Search for the cell housing the specified text and yield its (x, y) center coordinate. 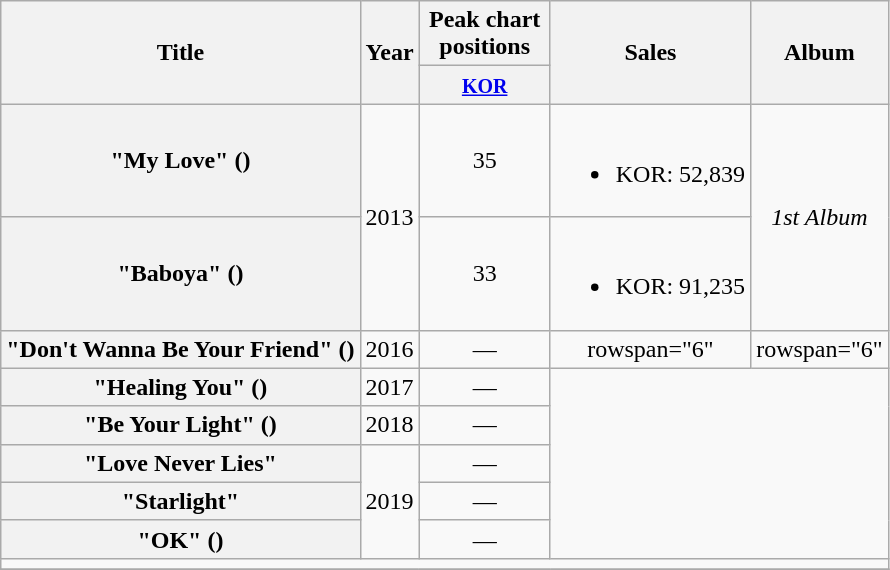
"Don't Wanna Be Your Friend" () (180, 349)
2013 (390, 217)
33 (484, 274)
"My Love" () (180, 160)
Album (820, 52)
"Love Never Lies" (180, 463)
"Starlight" (180, 501)
"Be Your Light" () (180, 425)
"Baboya" () (180, 274)
KOR (484, 85)
KOR: 52,839 (650, 160)
2016 (390, 349)
"OK" () (180, 539)
Year (390, 52)
Title (180, 52)
Peak chart positions (484, 34)
Sales (650, 52)
1st Album (820, 217)
2017 (390, 387)
2018 (390, 425)
KOR: 91,235 (650, 274)
"Healing You" () (180, 387)
35 (484, 160)
2019 (390, 501)
